Output the [x, y] coordinate of the center of the cell containing the given text.  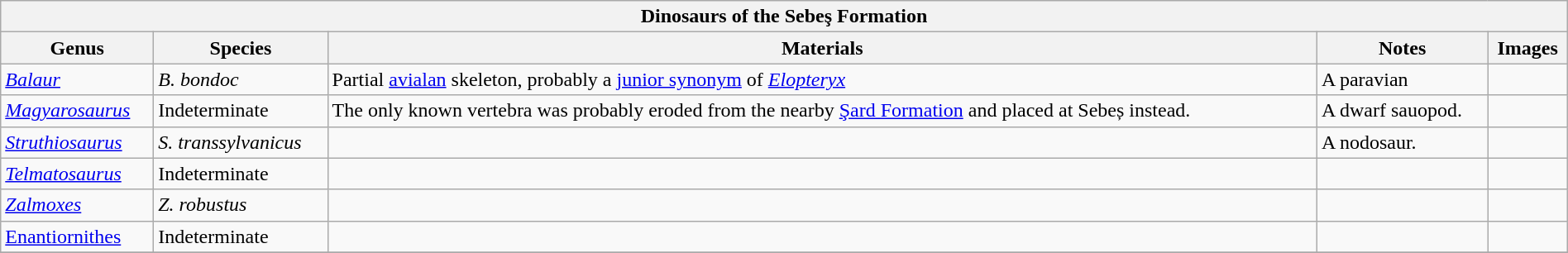
Genus [78, 48]
Zalmoxes [78, 205]
Enantiornithes [78, 236]
Balaur [78, 79]
Notes [1403, 48]
A nodosaur. [1403, 142]
B. bondoc [241, 79]
Species [241, 48]
Telmatosaurus [78, 174]
Partial avialan skeleton, probably a junior synonym of Elopteryx [822, 79]
Materials [822, 48]
Magyarosaurus [78, 111]
Images [1527, 48]
A paravian [1403, 79]
Dinosaurs of the Sebeş Formation [784, 17]
Z. robustus [241, 205]
A dwarf sauopod. [1403, 111]
Struthiosaurus [78, 142]
The only known vertebra was probably eroded from the nearby Şard Formation and placed at Sebeș instead. [822, 111]
S. transsylvanicus [241, 142]
